Detect which cell encompasses the target text, then output its [X, Y] center coordinate. 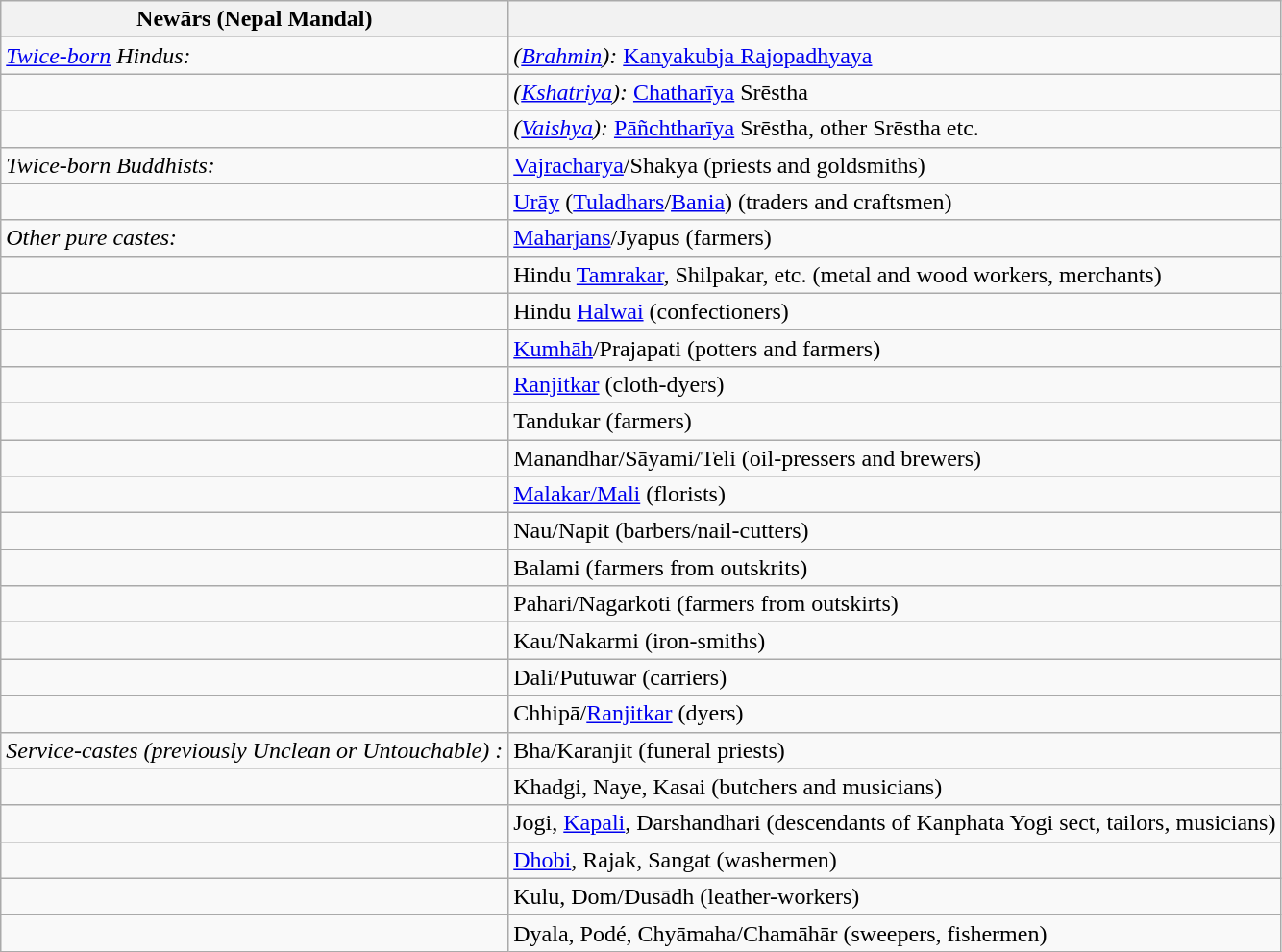
Other pure castes: [255, 238]
Nau/Napit (barbers/nail-cutters) [895, 531]
Khadgi, Naye, Kasai (butchers and musicians) [895, 787]
Twice-born Hindus: [255, 56]
Maharjans/Jyapus (farmers) [895, 238]
Vajracharya/Shakya (priests and goldsmiths) [895, 165]
Balami (farmers from outskrits) [895, 568]
(Brahmin): Kanyakubja Rajopadhyaya [895, 56]
Hindu Halwai (confectioners) [895, 311]
Kulu, Dom/Dusādh (leather-workers) [895, 896]
(Vaishya): Pāñchtharīya Srēstha, other Srēstha etc. [895, 129]
Newārs (Nepal Mandal) [255, 19]
Kumhāh/Prajapati (potters and farmers) [895, 348]
Dyala, Podé, Chyāmaha/Chamāhār (sweepers, fishermen) [895, 933]
Chhipā/Ranjitkar (dyers) [895, 714]
Manandhar/Sāyami/Teli (oil-pressers and brewers) [895, 458]
Ranjitkar (cloth-dyers) [895, 384]
Dali/Putuwar (carriers) [895, 677]
Urāy (Tuladhars/Bania) (traders and craftsmen) [895, 202]
Pahari/Nagarkoti (farmers from outskirts) [895, 604]
Hindu Tamrakar, Shilpakar, etc. (metal and wood workers, merchants) [895, 275]
Service-castes (previously Unclean or Untouchable) : [255, 750]
Jogi, Kapali, Darshandhari (descendants of Kanphata Yogi sect, tailors, musicians) [895, 823]
Malakar/Mali (florists) [895, 495]
(Kshatriya): Chatharīya Srēstha [895, 92]
Bha/Karanjit (funeral priests) [895, 750]
Dhobi, Rajak, Sangat (washermen) [895, 860]
Kau/Nakarmi (iron-smiths) [895, 641]
Tandukar (farmers) [895, 421]
Twice-born Buddhists: [255, 165]
